Provide the [X, Y] coordinate of the cell's center where the given text is located.  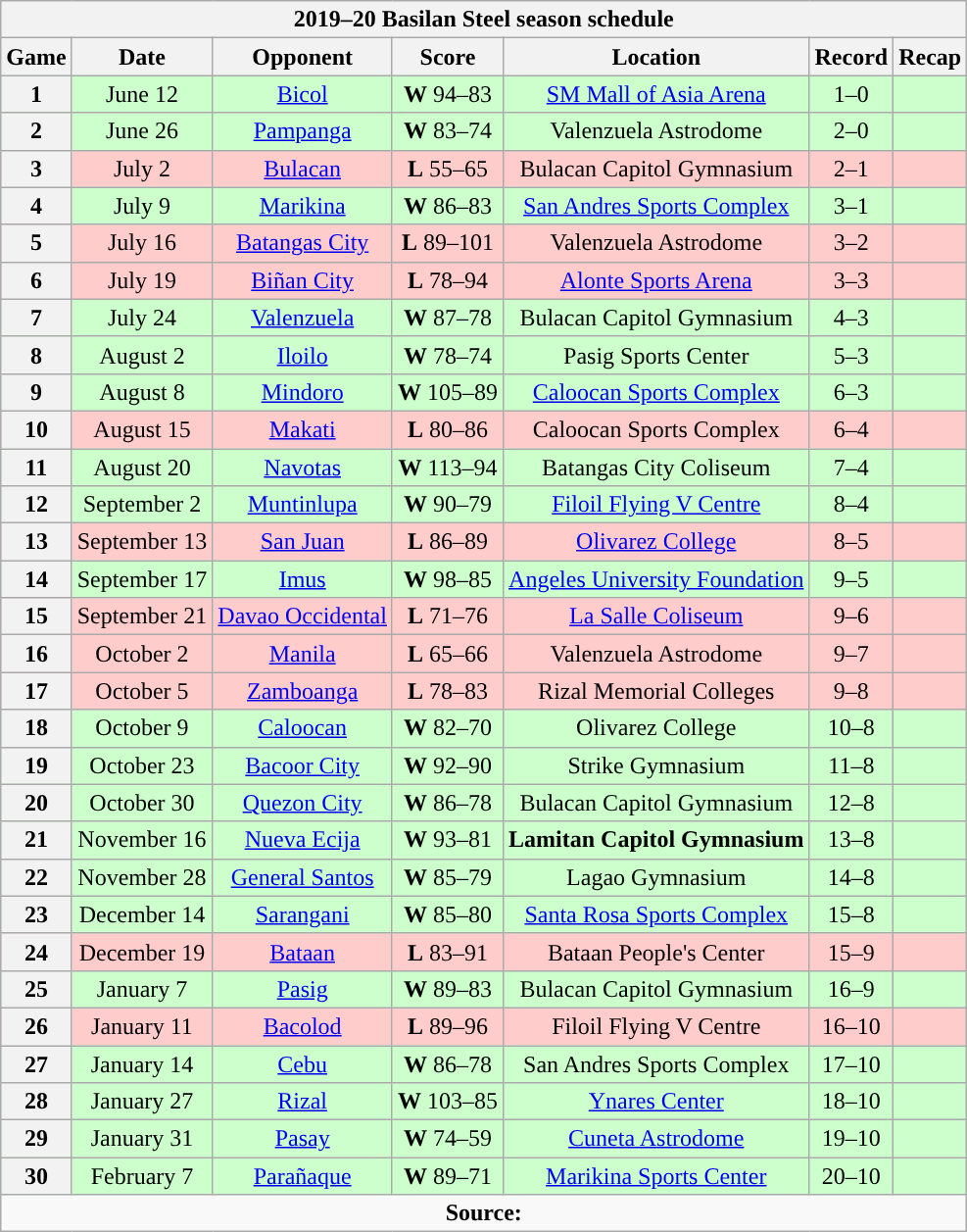
29 [36, 1139]
Cuneta Astrodome [656, 1139]
Marikina [303, 206]
17–10 [851, 1063]
February 7 [142, 1176]
11–8 [851, 765]
W 90–79 [447, 505]
January 31 [142, 1139]
Rizal Memorial Colleges [656, 691]
14–8 [851, 877]
W 85–80 [447, 914]
October 23 [142, 765]
Strike Gymnasium [656, 765]
Bacolod [303, 1026]
15–9 [851, 952]
Parañaque [303, 1176]
18–10 [851, 1102]
19–10 [851, 1139]
W 87–78 [447, 318]
10–8 [851, 728]
14 [36, 579]
Zamboanga [303, 691]
W 85–79 [447, 877]
4–3 [851, 318]
W 83–74 [447, 131]
Navotas [303, 468]
8–5 [851, 542]
W 92–90 [447, 765]
Bataan People's Center [656, 952]
July 2 [142, 169]
September 17 [142, 579]
La Salle Coliseum [656, 616]
W 78–74 [447, 355]
Mindoro [303, 392]
January 14 [142, 1063]
9–6 [851, 616]
June 12 [142, 94]
L 89–96 [447, 1026]
Cebu [303, 1063]
W 113–94 [447, 468]
Makati [303, 429]
Lamitan Capitol Gymnasium [656, 840]
Santa Rosa Sports Complex [656, 914]
Batangas City [303, 243]
W 89–71 [447, 1176]
August 2 [142, 355]
October 9 [142, 728]
Davao Occidental [303, 616]
L 86–89 [447, 542]
September 2 [142, 505]
October 5 [142, 691]
Batangas City Coliseum [656, 468]
Record [851, 57]
L 89–101 [447, 243]
August 20 [142, 468]
November 16 [142, 840]
10 [36, 429]
Bataan [303, 952]
November 28 [142, 877]
September 21 [142, 616]
W 94–83 [447, 94]
Source: [484, 1213]
15–8 [851, 914]
4 [36, 206]
L 80–86 [447, 429]
18 [36, 728]
9–8 [851, 691]
6 [36, 280]
Score [447, 57]
Game [36, 57]
Sarangani [303, 914]
20–10 [851, 1176]
24 [36, 952]
8–4 [851, 505]
16–9 [851, 989]
Nueva Ecija [303, 840]
6–4 [851, 429]
L 83–91 [447, 952]
12–8 [851, 803]
Lagao Gymnasium [656, 877]
Iloilo [303, 355]
September 13 [142, 542]
2–0 [851, 131]
Rizal [303, 1102]
1 [36, 94]
5 [36, 243]
Pampanga [303, 131]
W 103–85 [447, 1102]
Location [656, 57]
9–5 [851, 579]
7 [36, 318]
27 [36, 1063]
16–10 [851, 1026]
Imus [303, 579]
August 15 [142, 429]
L 78–94 [447, 280]
3–2 [851, 243]
General Santos [303, 877]
Quezon City [303, 803]
7–4 [851, 468]
December 14 [142, 914]
W 86–83 [447, 206]
Bicol [303, 94]
Valenzuela [303, 318]
Bacoor City [303, 765]
SM Mall of Asia Arena [656, 94]
July 16 [142, 243]
Alonte Sports Arena [656, 280]
San Juan [303, 542]
2–1 [851, 169]
12 [36, 505]
W 93–81 [447, 840]
L 55–65 [447, 169]
3–1 [851, 206]
25 [36, 989]
22 [36, 877]
January 11 [142, 1026]
January 27 [142, 1102]
October 30 [142, 803]
13 [36, 542]
26 [36, 1026]
30 [36, 1176]
9 [36, 392]
Pasay [303, 1139]
11 [36, 468]
Angeles University Foundation [656, 579]
21 [36, 840]
June 26 [142, 131]
5–3 [851, 355]
L 78–83 [447, 691]
Caloocan [303, 728]
6–3 [851, 392]
L 71–76 [447, 616]
Ynares Center [656, 1102]
L 65–66 [447, 654]
W 105–89 [447, 392]
October 2 [142, 654]
Muntinlupa [303, 505]
19 [36, 765]
Date [142, 57]
15 [36, 616]
W 82–70 [447, 728]
January 7 [142, 989]
28 [36, 1102]
December 19 [142, 952]
W 89–83 [447, 989]
Pasig Sports Center [656, 355]
Marikina Sports Center [656, 1176]
20 [36, 803]
Opponent [303, 57]
1–0 [851, 94]
W 98–85 [447, 579]
Pasig [303, 989]
August 8 [142, 392]
17 [36, 691]
Recap [931, 57]
July 24 [142, 318]
8 [36, 355]
W 74–59 [447, 1139]
23 [36, 914]
Biñan City [303, 280]
9–7 [851, 654]
July 9 [142, 206]
2 [36, 131]
3–3 [851, 280]
2019–20 Basilan Steel season schedule [484, 20]
Bulacan [303, 169]
13–8 [851, 840]
July 19 [142, 280]
16 [36, 654]
Manila [303, 654]
3 [36, 169]
